Return [X, Y] of the center of cell containing provided text 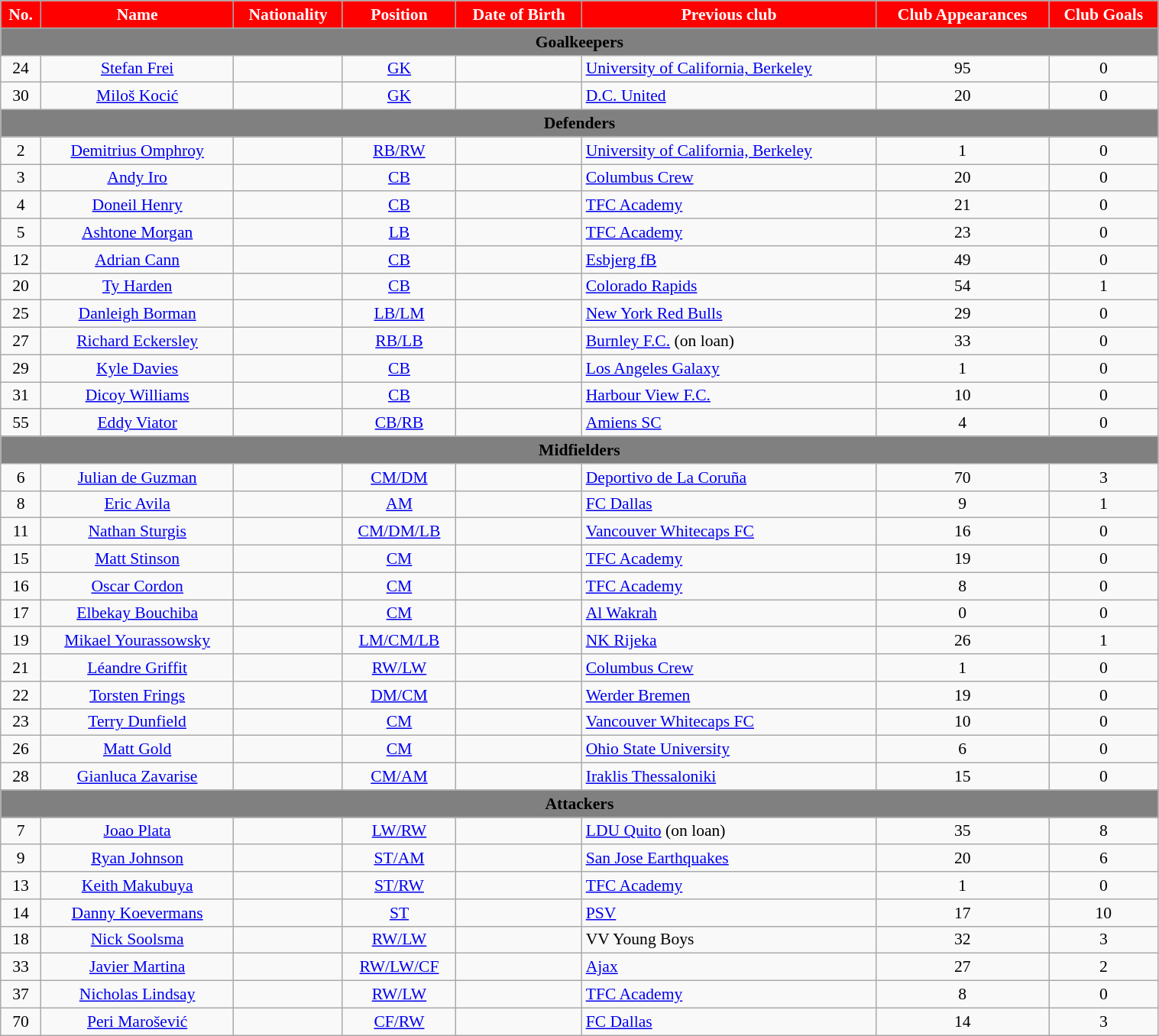
Terry Dunfield [137, 722]
Elbekay Bouchiba [137, 614]
No. [21, 15]
Nick Soolsma [137, 940]
Danleigh Borman [137, 314]
25 [21, 314]
Deportivo de La Coruña [729, 478]
18 [21, 940]
Harbour View F.C. [729, 396]
Name [137, 15]
LDU Quito (on loan) [729, 831]
Nicholas Lindsay [137, 995]
Demitrius Omphroy [137, 151]
28 [21, 777]
RB/RW [399, 151]
Club Goals [1103, 15]
Matt Gold [137, 749]
35 [963, 831]
Ty Harden [137, 287]
Julian de Guzman [137, 478]
ST [399, 913]
Torsten Frings [137, 695]
Richard Eckersley [137, 342]
Keith Makubuya [137, 885]
NK Rijeka [729, 641]
Midfielders [579, 450]
95 [963, 69]
D.C. United [729, 96]
Oscar Cordon [137, 586]
Mikael Yourassowsky [137, 641]
Nationality [288, 15]
Date of Birth [520, 15]
Colorado Rapids [729, 287]
Al Wakrah [729, 614]
49 [963, 260]
Stefan Frei [137, 69]
Ajax [729, 967]
Javier Martina [137, 967]
30 [21, 96]
Kyle Davies [137, 368]
Club Appearances [963, 15]
Ryan Johnson [137, 859]
32 [963, 940]
Doneil Henry [137, 206]
Eric Avila [137, 504]
AM [399, 504]
Goalkeepers [579, 42]
Position [399, 15]
CB/RB [399, 423]
ST/RW [399, 885]
PSV [729, 913]
Matt Stinson [137, 559]
VV Young Boys [729, 940]
Los Angeles Galaxy [729, 368]
Léandre Griffit [137, 668]
Attackers [579, 804]
Nathan Sturgis [137, 532]
Ashtone Morgan [137, 232]
Defenders [579, 124]
Adrian Cann [137, 260]
CM/DM/LB [399, 532]
31 [21, 396]
RW/LW/CF [399, 967]
Ohio State University [729, 749]
ST/AM [399, 859]
Miloš Kocić [137, 96]
Peri Marošević [137, 1021]
Burnley F.C. (on loan) [729, 342]
55 [21, 423]
Previous club [729, 15]
Danny Koevermans [137, 913]
Joao Plata [137, 831]
LB [399, 232]
37 [21, 995]
Gianluca Zavarise [137, 777]
13 [21, 885]
5 [21, 232]
22 [21, 695]
11 [21, 532]
CF/RW [399, 1021]
Eddy Viator [137, 423]
DM/CM [399, 695]
Amiens SC [729, 423]
CM/AM [399, 777]
12 [21, 260]
San Jose Earthquakes [729, 859]
New York Red Bulls [729, 314]
7 [21, 831]
24 [21, 69]
Werder Bremen [729, 695]
Iraklis Thessaloniki [729, 777]
54 [963, 287]
LW/RW [399, 831]
LM/CM/LB [399, 641]
LB/LM [399, 314]
CM/DM [399, 478]
Andy Iro [137, 178]
RB/LB [399, 342]
Esbjerg fB [729, 260]
Dicoy Williams [137, 396]
